Detect which cell encompasses the target text, then output its [X, Y] center coordinate. 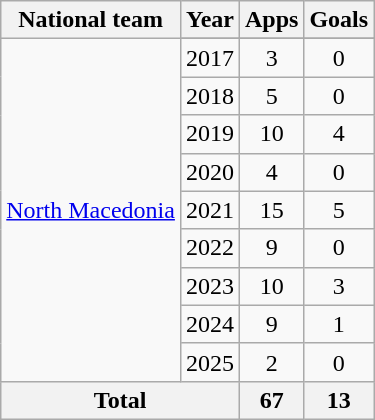
13 [339, 400]
2021 [210, 210]
15 [271, 210]
1 [339, 324]
Goals [339, 20]
North Macedonia [91, 210]
2022 [210, 248]
67 [271, 400]
2 [271, 362]
2024 [210, 324]
2023 [210, 286]
Year [210, 20]
2020 [210, 172]
2018 [210, 96]
2019 [210, 134]
National team [91, 20]
2017 [210, 58]
Total [120, 400]
2025 [210, 362]
Apps [271, 20]
